Search for the cell housing the specified text and yield its [x, y] center coordinate. 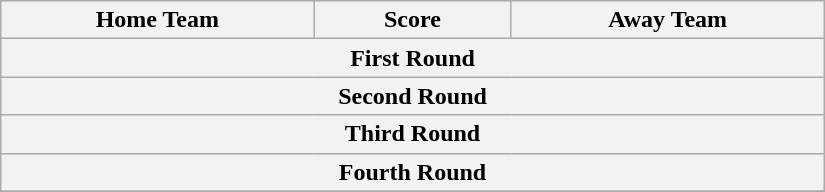
Second Round [413, 96]
Fourth Round [413, 172]
Score [412, 20]
Third Round [413, 134]
Home Team [158, 20]
Away Team [668, 20]
First Round [413, 58]
